Search for the cell housing the specified text and yield its (x, y) center coordinate. 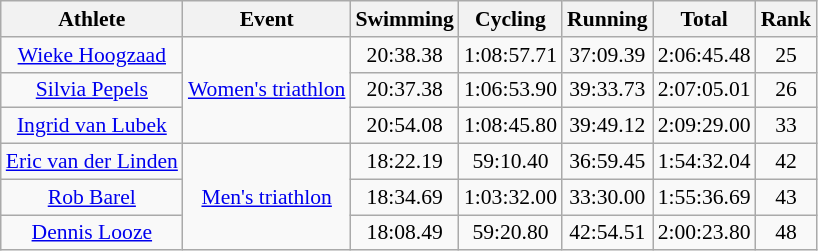
33:30.00 (608, 197)
Silvia Pepels (92, 90)
59:20.80 (510, 233)
18:34.69 (404, 197)
26 (786, 90)
Event (267, 19)
Rob Barel (92, 197)
37:09.39 (608, 55)
39:49.12 (608, 126)
2:06:45.48 (704, 55)
42 (786, 162)
Swimming (404, 19)
1:06:53.90 (510, 90)
25 (786, 55)
Cycling (510, 19)
39:33.73 (608, 90)
18:08.49 (404, 233)
Athlete (92, 19)
Wieke Hoogzaad (92, 55)
Ingrid van Lubek (92, 126)
1:55:36.69 (704, 197)
36:59.45 (608, 162)
43 (786, 197)
Dennis Looze (92, 233)
20:38.38 (404, 55)
59:10.40 (510, 162)
18:22.19 (404, 162)
Total (704, 19)
2:09:29.00 (704, 126)
Women's triathlon (267, 90)
48 (786, 233)
42:54.51 (608, 233)
1:54:32.04 (704, 162)
1:08:45.80 (510, 126)
Eric van der Linden (92, 162)
1:03:32.00 (510, 197)
2:00:23.80 (704, 233)
20:37.38 (404, 90)
Running (608, 19)
33 (786, 126)
2:07:05.01 (704, 90)
1:08:57.71 (510, 55)
Men's triathlon (267, 198)
Rank (786, 19)
20:54.08 (404, 126)
